From the cell containing the given text, extract its center point as [x, y] coordinate. 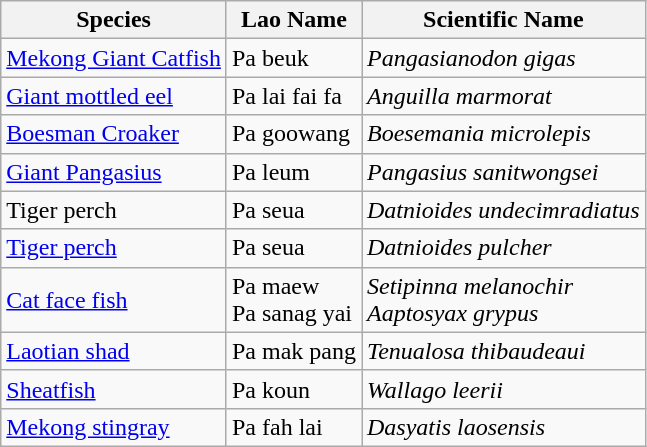
Wallago leerii [504, 389]
Pangasianodon gigas [504, 58]
Setipinna melanochirAaptosyax grypus [504, 300]
Pa maewPa sanag yai [294, 300]
Laotian shad [114, 351]
Pa lai fai fa [294, 96]
Pangasius sanitwongsei [504, 172]
Giant mottled eel [114, 96]
Dasyatis laosensis [504, 427]
Pa mak pang [294, 351]
Pa leum [294, 172]
Pa koun [294, 389]
Mekong Giant Catfish [114, 58]
Sheatfish [114, 389]
Datnioides pulcher [504, 248]
Giant Pangasius [114, 172]
Lao Name [294, 20]
Scientific Name [504, 20]
Tenualosa thibaudeaui [504, 351]
Pa fah lai [294, 427]
Anguilla marmorat [504, 96]
Pa beuk [294, 58]
Boesemania microlepis [504, 134]
Pa goowang [294, 134]
Boesman Croaker [114, 134]
Species [114, 20]
Datnioides undecimradiatus [504, 210]
Cat face fish [114, 300]
Mekong stingray [114, 427]
